Detect which cell encompasses the target text, then output its (x, y) center coordinate. 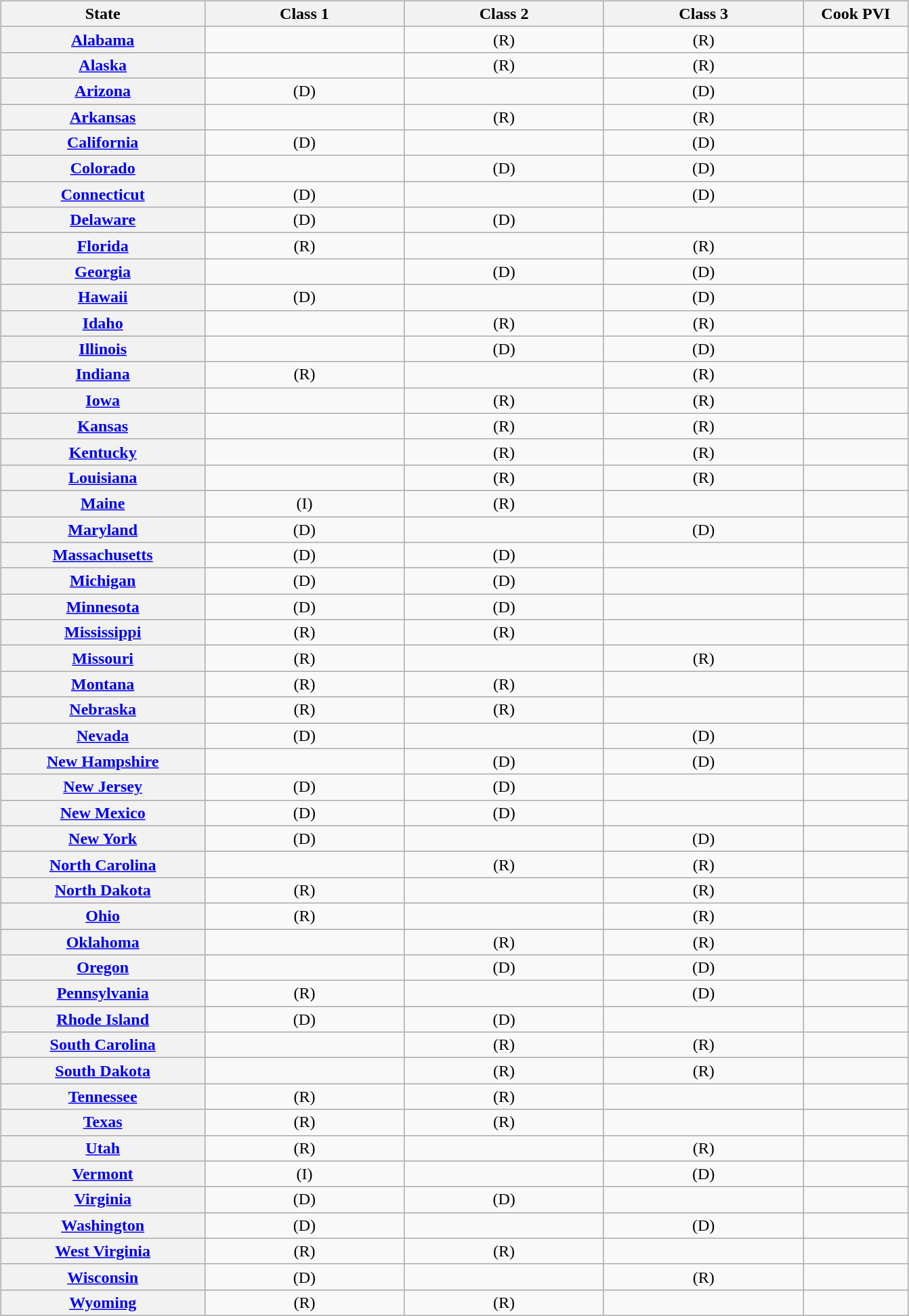
Cook PVI (856, 14)
Montana (103, 684)
Arkansas (103, 117)
Oklahoma (103, 942)
Maine (103, 503)
Maryland (103, 529)
Connecticut (103, 194)
California (103, 143)
Class 1 (305, 14)
Hawaii (103, 297)
Kentucky (103, 452)
Indiana (103, 375)
Class 3 (703, 14)
Class 2 (504, 14)
Louisiana (103, 477)
Minnesota (103, 607)
Washington (103, 1225)
Alaska (103, 65)
Virginia (103, 1200)
Delaware (103, 220)
Illinois (103, 349)
West Virginia (103, 1251)
South Carolina (103, 1045)
Mississippi (103, 633)
Oregon (103, 968)
Pennsylvania (103, 994)
Ohio (103, 916)
Kansas (103, 426)
New York (103, 839)
Rhode Island (103, 1019)
Colorado (103, 169)
New Hampshire (103, 761)
State (103, 14)
Wisconsin (103, 1277)
Wyoming (103, 1302)
Georgia (103, 272)
New Jersey (103, 787)
Utah (103, 1148)
Florida (103, 246)
Idaho (103, 323)
North Dakota (103, 890)
Texas (103, 1122)
North Carolina (103, 864)
Massachusetts (103, 555)
Nebraska (103, 710)
Missouri (103, 658)
Vermont (103, 1174)
Alabama (103, 39)
New Mexico (103, 813)
Michigan (103, 581)
South Dakota (103, 1071)
Tennessee (103, 1097)
Nevada (103, 736)
Arizona (103, 91)
Iowa (103, 400)
